Identify which cell holds the provided text, then report its (X, Y) central coordinate. 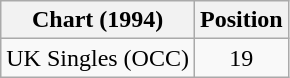
19 (241, 58)
Chart (1994) (98, 20)
UK Singles (OCC) (98, 58)
Position (241, 20)
